Detect which cell encompasses the target text, then output its [X, Y] center coordinate. 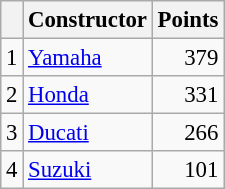
266 [188, 133]
Points [188, 20]
101 [188, 170]
1 [12, 58]
4 [12, 170]
379 [188, 58]
Suzuki [88, 170]
Ducati [88, 133]
Constructor [88, 20]
3 [12, 133]
Honda [88, 95]
331 [188, 95]
Yamaha [88, 58]
2 [12, 95]
